From the cell containing the given text, extract its center point as [X, Y] coordinate. 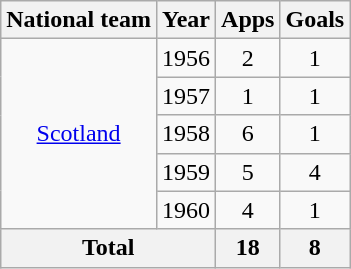
2 [248, 58]
Total [108, 248]
Goals [315, 20]
1959 [186, 172]
National team [79, 20]
18 [248, 248]
Year [186, 20]
1957 [186, 96]
Scotland [79, 134]
1958 [186, 134]
6 [248, 134]
Apps [248, 20]
5 [248, 172]
1960 [186, 210]
1956 [186, 58]
8 [315, 248]
